Determine the (x, y) coordinate at the center of the cell enclosing the given text.  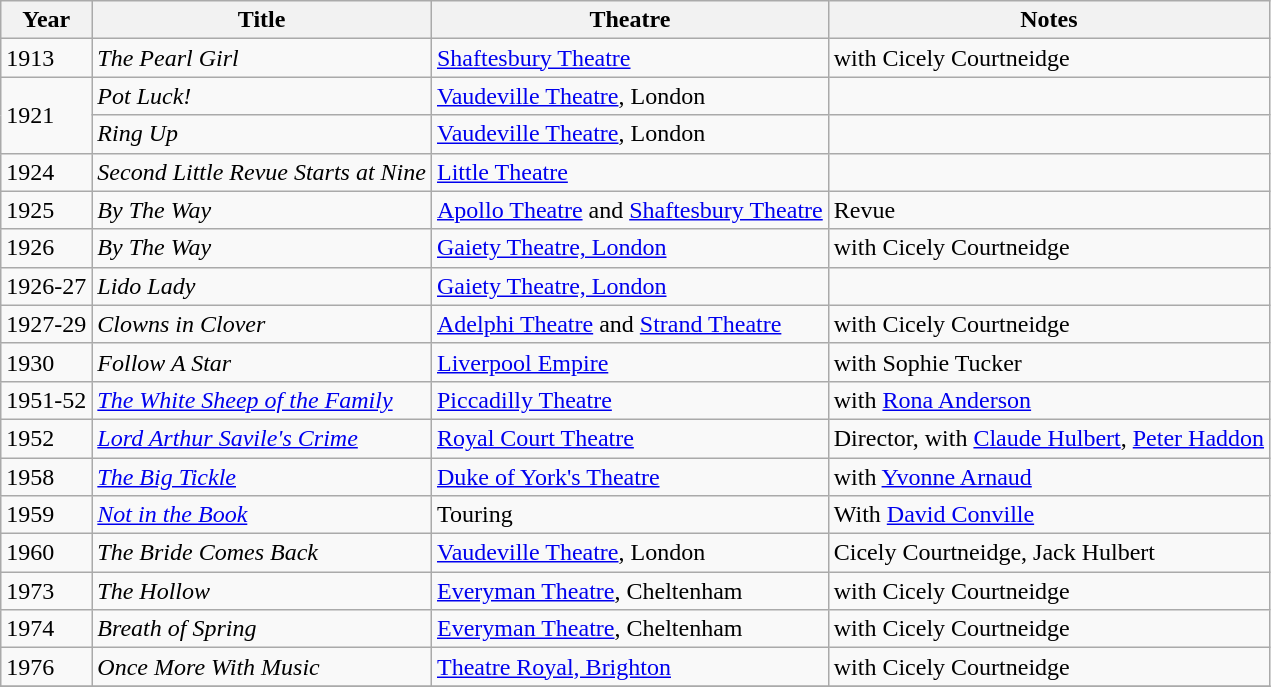
Director, with Claude Hulbert, Peter Haddon (1048, 438)
Second Little Revue Starts at Nine (262, 172)
with Yvonne Arnaud (1048, 477)
Ring Up (262, 134)
Year (46, 20)
Lido Lady (262, 286)
1930 (46, 362)
With David Conville (1048, 515)
1960 (46, 553)
Revue (1048, 210)
Not in the Book (262, 515)
with Sophie Tucker (1048, 362)
Piccadilly Theatre (630, 400)
Adelphi Theatre and Strand Theatre (630, 324)
Notes (1048, 20)
Title (262, 20)
Shaftesbury Theatre (630, 58)
Liverpool Empire (630, 362)
Lord Arthur Savile's Crime (262, 438)
Apollo Theatre and Shaftesbury Theatre (630, 210)
Cicely Courtneidge, Jack Hulbert (1048, 553)
1927-29 (46, 324)
1913 (46, 58)
The Big Tickle (262, 477)
1925 (46, 210)
The Bride Comes Back (262, 553)
Touring (630, 515)
Clowns in Clover (262, 324)
The Hollow (262, 591)
Royal Court Theatre (630, 438)
Breath of Spring (262, 629)
The White Sheep of the Family (262, 400)
1959 (46, 515)
1921 (46, 115)
Duke of York's Theatre (630, 477)
1951-52 (46, 400)
Once More With Music (262, 667)
Little Theatre (630, 172)
The Pearl Girl (262, 58)
1973 (46, 591)
1976 (46, 667)
Theatre Royal, Brighton (630, 667)
1926-27 (46, 286)
1924 (46, 172)
with Rona Anderson (1048, 400)
1952 (46, 438)
1974 (46, 629)
Theatre (630, 20)
1958 (46, 477)
Pot Luck! (262, 96)
Follow A Star (262, 362)
1926 (46, 248)
